Find where the given text appears and provide that cell's center as [X, Y] coordinate. 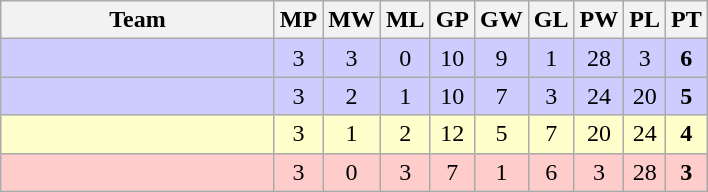
ML [405, 20]
GW [502, 20]
MP [298, 20]
PT [687, 20]
9 [502, 58]
4 [687, 134]
GP [452, 20]
GL [551, 20]
PW [599, 20]
12 [452, 134]
MW [352, 20]
Team [138, 20]
PL [645, 20]
